Search for the cell housing the specified text and yield its [X, Y] center coordinate. 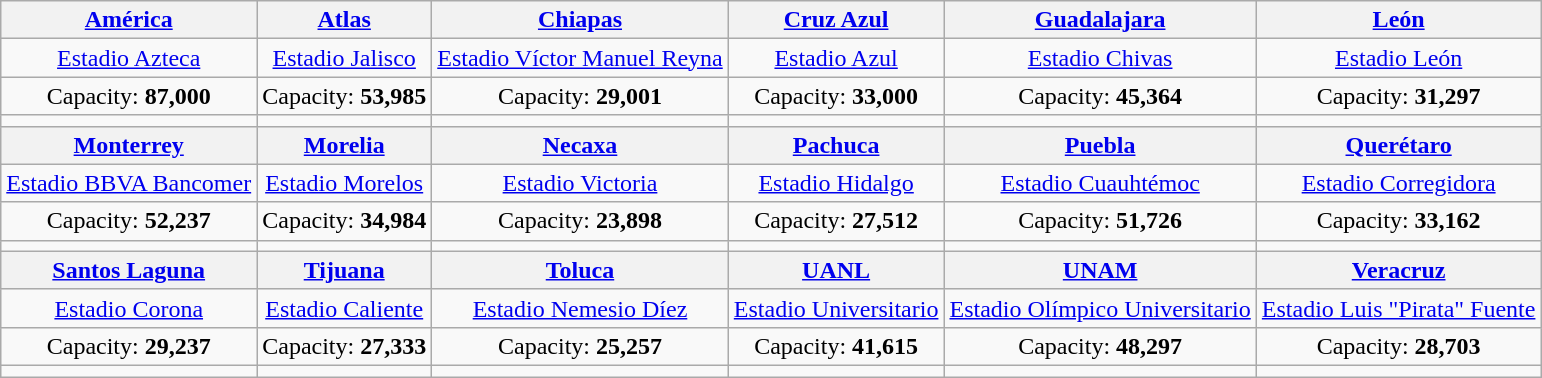
Capacity: 23,898 [580, 221]
Estadio León [1398, 58]
Capacity: 48,297 [1100, 346]
Santos Laguna [129, 270]
UANL [836, 270]
Chiapas [580, 20]
Estadio Azteca [129, 58]
Estadio Chivas [1100, 58]
Capacity: 31,297 [1398, 96]
Estadio Universitario [836, 308]
Capacity: 87,000 [129, 96]
Estadio Hidalgo [836, 183]
Pachuca [836, 145]
Monterrey [129, 145]
Tijuana [344, 270]
Necaxa [580, 145]
Estadio Cuauhtémoc [1100, 183]
Estadio BBVA Bancomer [129, 183]
Cruz Azul [836, 20]
Estadio Víctor Manuel Reyna [580, 58]
Estadio Luis "Pirata" Fuente [1398, 308]
Capacity: 52,237 [129, 221]
Capacity: 53,985 [344, 96]
Querétaro [1398, 145]
Puebla [1100, 145]
Estadio Morelos [344, 183]
León [1398, 20]
Veracruz [1398, 270]
Capacity: 51,726 [1100, 221]
Capacity: 33,000 [836, 96]
Capacity: 27,333 [344, 346]
Atlas [344, 20]
Capacity: 28,703 [1398, 346]
Capacity: 41,615 [836, 346]
Estadio Jalisco [344, 58]
Estadio Olímpico Universitario [1100, 308]
Guadalajara [1100, 20]
Capacity: 27,512 [836, 221]
Estadio Victoria [580, 183]
Capacity: 34,984 [344, 221]
Estadio Caliente [344, 308]
Toluca [580, 270]
Estadio Corregidora [1398, 183]
Capacity: 29,237 [129, 346]
Capacity: 25,257 [580, 346]
UNAM [1100, 270]
Estadio Azul [836, 58]
Estadio Corona [129, 308]
Capacity: 33,162 [1398, 221]
Capacity: 29,001 [580, 96]
Estadio Nemesio Díez [580, 308]
Capacity: 45,364 [1100, 96]
América [129, 20]
Morelia [344, 145]
